Pinpoint the cell where the given text exists, returning its [X, Y] midpoint coordinate. 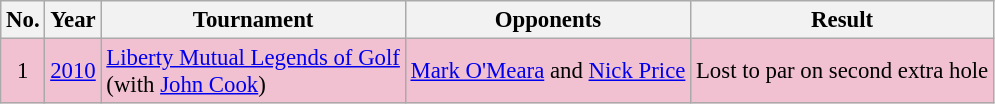
Lost to par on second extra hole [842, 72]
Year [73, 20]
Tournament [253, 20]
Mark O'Meara and Nick Price [548, 72]
1 [23, 72]
Liberty Mutual Legends of Golf(with John Cook) [253, 72]
2010 [73, 72]
Result [842, 20]
Opponents [548, 20]
No. [23, 20]
